Find where the given text appears and provide that cell's center as (X, Y) coordinate. 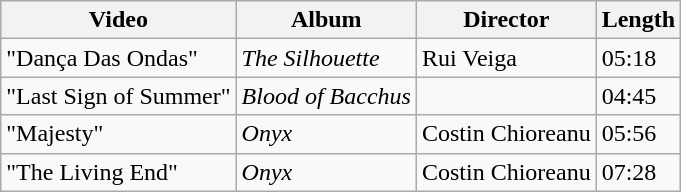
The Silhouette (326, 58)
Blood of Bacchus (326, 96)
Director (506, 20)
Rui Veiga (506, 58)
"Dança Das Ondas" (118, 58)
"Last Sign of Summer" (118, 96)
04:45 (638, 96)
05:18 (638, 58)
07:28 (638, 172)
Length (638, 20)
05:56 (638, 134)
"The Living End" (118, 172)
Album (326, 20)
"Majesty" (118, 134)
Video (118, 20)
